Identify which cell holds the provided text, then report its (x, y) central coordinate. 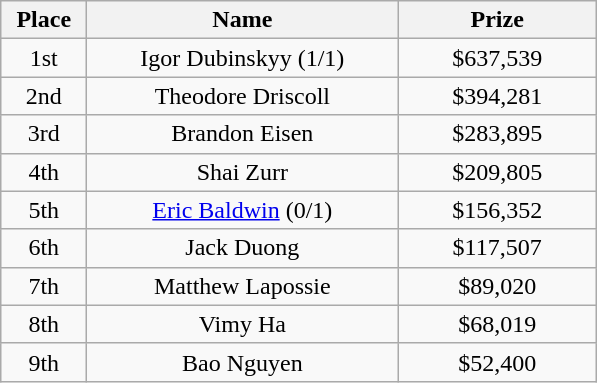
Jack Duong (242, 248)
5th (44, 210)
8th (44, 324)
$283,895 (498, 134)
2nd (44, 96)
$117,507 (498, 248)
Name (242, 20)
Eric Baldwin (0/1) (242, 210)
4th (44, 172)
Place (44, 20)
$89,020 (498, 286)
Bao Nguyen (242, 362)
$394,281 (498, 96)
Igor Dubinskyy (1/1) (242, 58)
Prize (498, 20)
$156,352 (498, 210)
Theodore Driscoll (242, 96)
$52,400 (498, 362)
$209,805 (498, 172)
Shai Zurr (242, 172)
9th (44, 362)
Vimy Ha (242, 324)
$637,539 (498, 58)
$68,019 (498, 324)
3rd (44, 134)
7th (44, 286)
Matthew Lapossie (242, 286)
6th (44, 248)
1st (44, 58)
Brandon Eisen (242, 134)
